Extract the [X, Y] coordinate from the center of the cell holding the provided text.  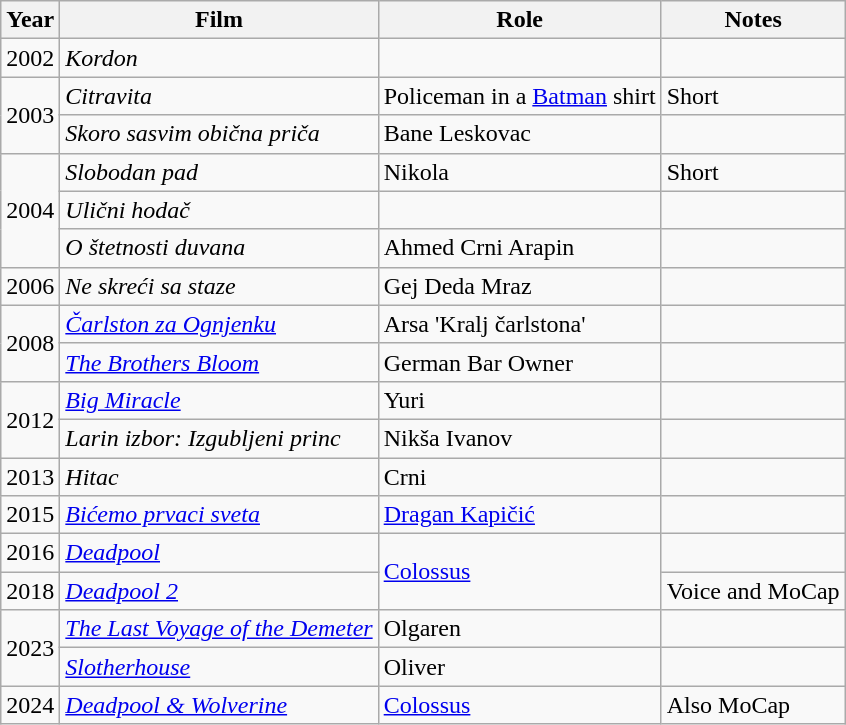
Ne skreći sa staze [219, 286]
2024 [30, 705]
Slobodan pad [219, 172]
2013 [30, 477]
Nikša Ivanov [520, 438]
Yuri [520, 400]
Olgaren [520, 629]
2016 [30, 553]
2002 [30, 58]
Slotherhouse [219, 667]
Citravita [219, 96]
Ahmed Crni Arapin [520, 248]
Big Miracle [219, 400]
Film [219, 20]
Larin izbor: Izgubljeni princ [219, 438]
Deadpool & Wolverine [219, 705]
German Bar Owner [520, 362]
Crni [520, 477]
Bane Leskovac [520, 134]
Kordon [219, 58]
Deadpool [219, 553]
Also MoCap [753, 705]
Hitac [219, 477]
Year [30, 20]
Nikola [520, 172]
Role [520, 20]
Dragan Kapičić [520, 515]
Arsa 'Kralj čarlstona' [520, 324]
2023 [30, 648]
2008 [30, 343]
The Last Voyage of the Demeter [219, 629]
Čarlston za Ognjenku [219, 324]
2015 [30, 515]
2006 [30, 286]
2018 [30, 591]
Oliver [520, 667]
Policeman in a Batman shirt [520, 96]
O štetnosti duvana [219, 248]
Skoro sasvim obična priča [219, 134]
Voice and MoCap [753, 591]
2004 [30, 210]
Deadpool 2 [219, 591]
Bićemo prvaci sveta [219, 515]
Notes [753, 20]
2003 [30, 115]
Gej Deda Mraz [520, 286]
Ulični hodač [219, 210]
The Brothers Bloom [219, 362]
2012 [30, 419]
